Extract the (X, Y) coordinate from the center of the cell holding the provided text.  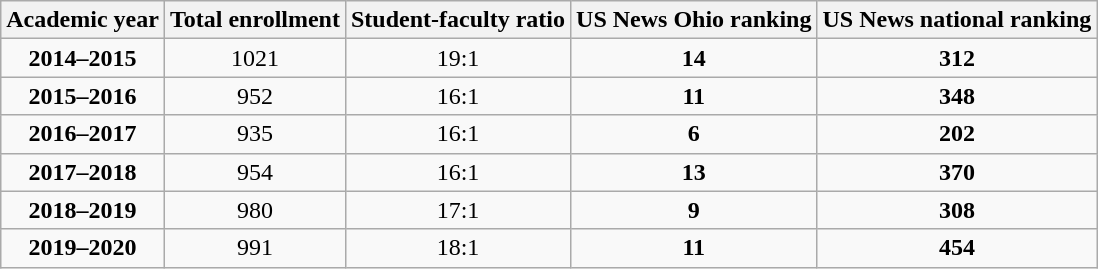
13 (694, 172)
Total enrollment (254, 20)
952 (254, 96)
312 (957, 58)
2014–2015 (83, 58)
14 (694, 58)
980 (254, 210)
17:1 (458, 210)
9 (694, 210)
370 (957, 172)
991 (254, 248)
Academic year (83, 20)
1021 (254, 58)
954 (254, 172)
Student-faculty ratio (458, 20)
2017–2018 (83, 172)
454 (957, 248)
6 (694, 134)
202 (957, 134)
19:1 (458, 58)
18:1 (458, 248)
2016–2017 (83, 134)
US News Ohio ranking (694, 20)
2018–2019 (83, 210)
2019–2020 (83, 248)
308 (957, 210)
US News national ranking (957, 20)
2015–2016 (83, 96)
348 (957, 96)
935 (254, 134)
